For the text-containing cell, return its midpoint in [x, y] coordinate format. 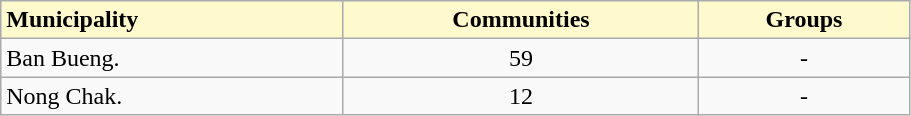
Municipality [172, 20]
12 [520, 96]
59 [520, 58]
Ban Bueng. [172, 58]
Nong Chak. [172, 96]
Communities [520, 20]
Groups [804, 20]
